Scan for the cell matching the given text and deliver its [X, Y] coordinate at center. 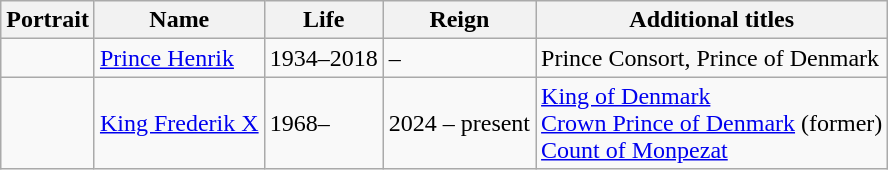
1968– [324, 123]
Prince Henrik [179, 58]
– [459, 58]
Prince Consort, Prince of Denmark [712, 58]
Life [324, 20]
King Frederik X [179, 123]
Name [179, 20]
Portrait [48, 20]
1934–2018 [324, 58]
King of DenmarkCrown Prince of Denmark (former)Count of Monpezat [712, 123]
2024 – present [459, 123]
Reign [459, 20]
Additional titles [712, 20]
